Find where the given text appears and provide that cell's center as [x, y] coordinate. 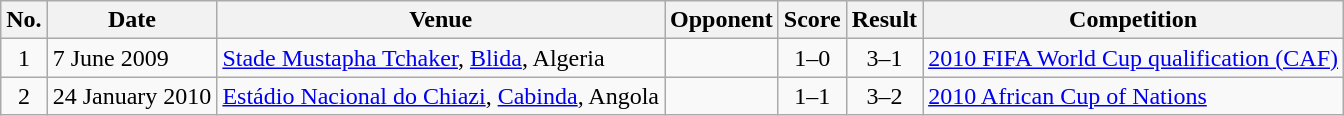
2010 FIFA World Cup qualification (CAF) [1134, 58]
Estádio Nacional do Chiazi, Cabinda, Angola [441, 96]
2010 African Cup of Nations [1134, 96]
Date [132, 20]
3–1 [884, 58]
7 June 2009 [132, 58]
1–1 [812, 96]
Stade Mustapha Tchaker, Blida, Algeria [441, 58]
No. [24, 20]
2 [24, 96]
1 [24, 58]
Score [812, 20]
Competition [1134, 20]
Venue [441, 20]
24 January 2010 [132, 96]
Result [884, 20]
3–2 [884, 96]
Opponent [722, 20]
1–0 [812, 58]
